Provide the [x, y] coordinate of the cell's center where the given text is located.  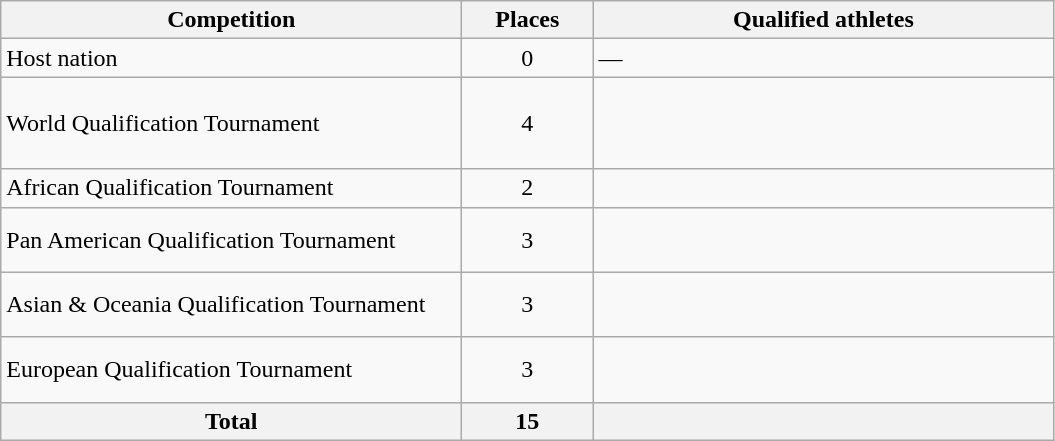
Asian & Oceania Qualification Tournament [232, 304]
0 [528, 58]
European Qualification Tournament [232, 370]
Competition [232, 20]
4 [528, 123]
Qualified athletes [824, 20]
Places [528, 20]
Total [232, 421]
African Qualification Tournament [232, 188]
15 [528, 421]
— [824, 58]
Pan American Qualification Tournament [232, 240]
2 [528, 188]
World Qualification Tournament [232, 123]
Host nation [232, 58]
